Scan for the cell matching the given text and deliver its [x, y] coordinate at center. 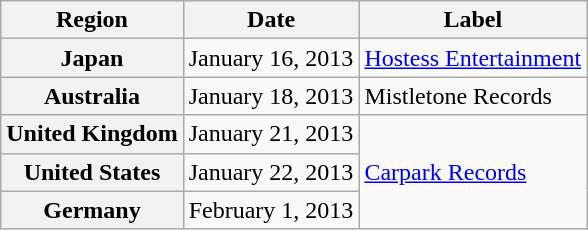
United Kingdom [92, 134]
Label [473, 20]
Australia [92, 96]
Mistletone Records [473, 96]
United States [92, 172]
Hostess Entertainment [473, 58]
Japan [92, 58]
Region [92, 20]
Carpark Records [473, 172]
February 1, 2013 [271, 210]
January 21, 2013 [271, 134]
January 18, 2013 [271, 96]
Date [271, 20]
Germany [92, 210]
January 16, 2013 [271, 58]
January 22, 2013 [271, 172]
